Capture the cell that displays the provided text and extract its [X, Y] central coordinate. 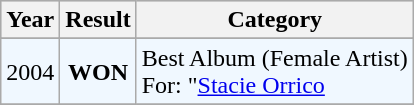
2004 [30, 72]
WON [98, 72]
Best Album (Female Artist) For: "Stacie Orrico [274, 72]
Result [98, 20]
Category [274, 20]
Year [30, 20]
